Capture the cell that displays the provided text and extract its [x, y] central coordinate. 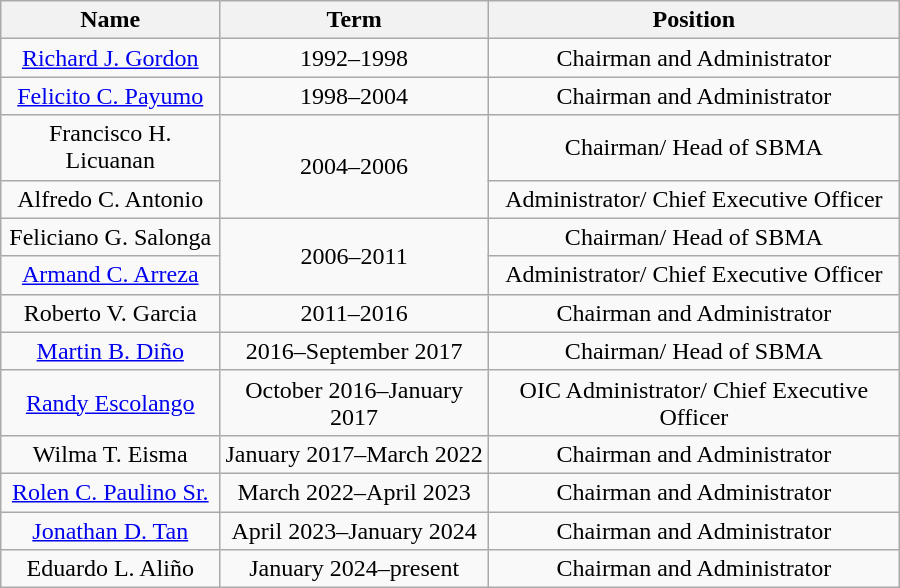
Term [354, 20]
2016–September 2017 [354, 351]
Eduardo L. Aliño [110, 569]
Armand C. Arreza [110, 275]
Alfredo C. Antonio [110, 199]
Roberto V. Garcia [110, 313]
April 2023–January 2024 [354, 531]
Martin B. Diño [110, 351]
1992–1998 [354, 58]
Jonathan D. Tan [110, 531]
Name [110, 20]
Wilma T. Eisma [110, 454]
Felicito C. Payumo [110, 96]
2006–2011 [354, 256]
Richard J. Gordon [110, 58]
Position [694, 20]
January 2024–present [354, 569]
March 2022–April 2023 [354, 492]
Francisco H. Licuanan [110, 148]
2011–2016 [354, 313]
OIC Administrator/ Chief Executive Officer [694, 402]
2004–2006 [354, 166]
January 2017–March 2022 [354, 454]
Rolen C. Paulino Sr. [110, 492]
Randy Escolango [110, 402]
1998–2004 [354, 96]
Feliciano G. Salonga [110, 237]
October 2016–January 2017 [354, 402]
